Return the (X, Y) coordinate for the center point of the cell that contains the specified text.  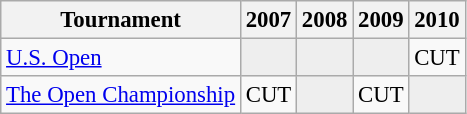
2008 (325, 20)
2010 (437, 20)
Tournament (121, 20)
U.S. Open (121, 58)
2007 (268, 20)
2009 (381, 20)
The Open Championship (121, 95)
